Identify which cell holds the provided text, then report its [X, Y] central coordinate. 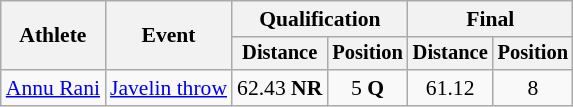
Javelin throw [168, 88]
Final [490, 19]
Athlete [53, 36]
Event [168, 36]
Qualification [320, 19]
62.43 NR [280, 88]
5 Q [367, 88]
Annu Rani [53, 88]
61.12 [450, 88]
8 [533, 88]
